Capture the cell that displays the provided text and extract its [X, Y] central coordinate. 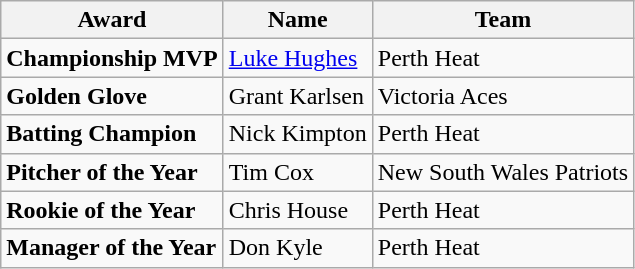
Golden Glove [112, 96]
New South Wales Patriots [502, 172]
Grant Karlsen [298, 96]
Chris House [298, 210]
Name [298, 20]
Award [112, 20]
Tim Cox [298, 172]
Luke Hughes [298, 58]
Batting Champion [112, 134]
Victoria Aces [502, 96]
Rookie of the Year [112, 210]
Manager of the Year [112, 248]
Team [502, 20]
Don Kyle [298, 248]
Pitcher of the Year [112, 172]
Championship MVP [112, 58]
Nick Kimpton [298, 134]
